Find where the given text appears and provide that cell's center as [X, Y] coordinate. 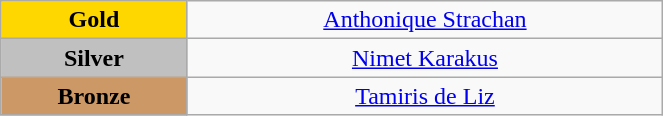
Bronze [94, 96]
Tamiris de Liz [425, 96]
Gold [94, 20]
Anthonique Strachan [425, 20]
Nimet Karakus [425, 58]
Silver [94, 58]
